Identify which cell holds the provided text, then report its [x, y] central coordinate. 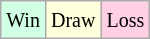
Loss [126, 20]
Win [24, 20]
Draw [72, 20]
